Capture the cell that displays the provided text and extract its [X, Y] central coordinate. 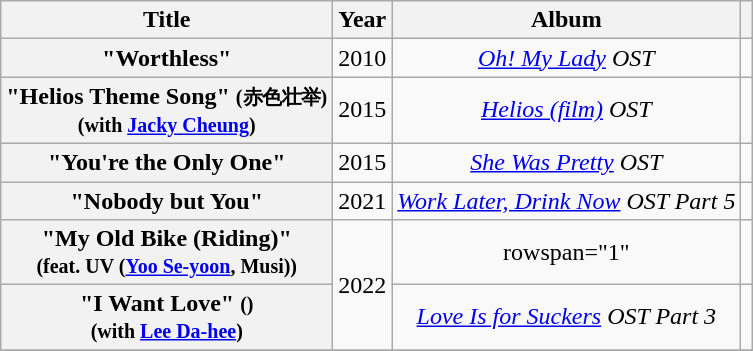
rowspan="1" [566, 252]
Title [167, 20]
Love Is for Suckers OST Part 3 [566, 318]
Album [566, 20]
"Nobody but You" [167, 201]
2021 [362, 201]
2022 [362, 285]
Oh! My Lady OST [566, 58]
"Helios Theme Song" (赤色壮举) (with Jacky Cheung) [167, 110]
Helios (film) OST [566, 110]
"Worthless" [167, 58]
"My Old Bike (Riding)"(feat. UV (Yoo Se-yoon, Musi)) [167, 252]
Year [362, 20]
2010 [362, 58]
Work Later, Drink Now OST Part 5 [566, 201]
"You're the Only One" [167, 162]
"I Want Love" ()(with Lee Da-hee) [167, 318]
She Was Pretty OST [566, 162]
